Identify which cell holds the provided text, then report its (x, y) central coordinate. 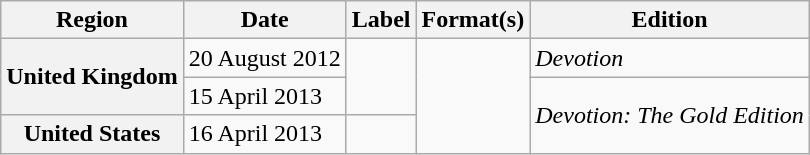
Date (264, 20)
Devotion (670, 58)
Edition (670, 20)
16 April 2013 (264, 134)
15 April 2013 (264, 96)
United States (92, 134)
Devotion: The Gold Edition (670, 115)
Label (381, 20)
United Kingdom (92, 77)
20 August 2012 (264, 58)
Region (92, 20)
Format(s) (473, 20)
